Detect which cell encompasses the target text, then output its (x, y) center coordinate. 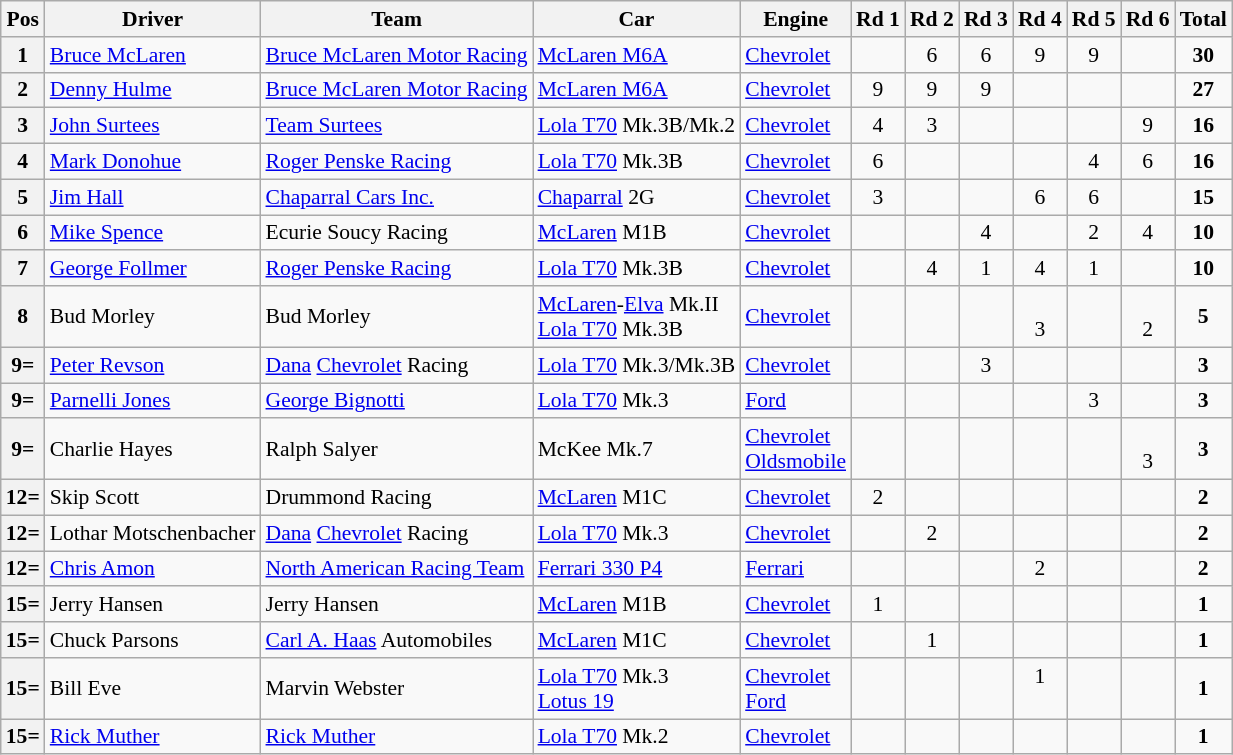
Pos (23, 19)
Rd 5 (1094, 19)
Jim Hall (153, 197)
8 (23, 316)
Rd 6 (1148, 19)
John Surtees (153, 126)
George Follmer (153, 269)
Skip Scott (153, 498)
Ferrari 330 P4 (637, 569)
Engine (796, 19)
McLaren-Elva Mk.IILola T70 Mk.3B (637, 316)
ChevroletFord (796, 688)
Ferrari (796, 569)
Car (637, 19)
ChevroletOldsmobile (796, 450)
Lothar Motschenbacher (153, 533)
North American Racing Team (396, 569)
Rd 3 (986, 19)
Drummond Racing (396, 498)
Team Surtees (396, 126)
15 (1204, 197)
McKee Mk.7 (637, 450)
Mike Spence (153, 233)
Carl A. Haas Automobiles (396, 640)
Rd 1 (878, 19)
Rd 4 (1040, 19)
Ford (796, 401)
Chuck Parsons (153, 640)
Total (1204, 19)
Chaparral 2G (637, 197)
Denny Hulme (153, 90)
Rd 2 (932, 19)
Marvin Webster (396, 688)
Chaparral Cars Inc. (396, 197)
Parnelli Jones (153, 401)
Lola T70 Mk.2 (637, 737)
Peter Revson (153, 365)
Bruce McLaren (153, 55)
Ecurie Soucy Racing (396, 233)
30 (1204, 55)
Charlie Hayes (153, 450)
27 (1204, 90)
Bill Eve (153, 688)
Team (396, 19)
Chris Amon (153, 569)
Ralph Salyer (396, 450)
Lola T70 Mk.3Lotus 19 (637, 688)
Lola T70 Mk.3/Mk.3B (637, 365)
Lola T70 Mk.3B/Mk.2 (637, 126)
Driver (153, 19)
7 (23, 269)
George Bignotti (396, 401)
Mark Donohue (153, 162)
